Scan for the cell matching the given text and deliver its (x, y) coordinate at center. 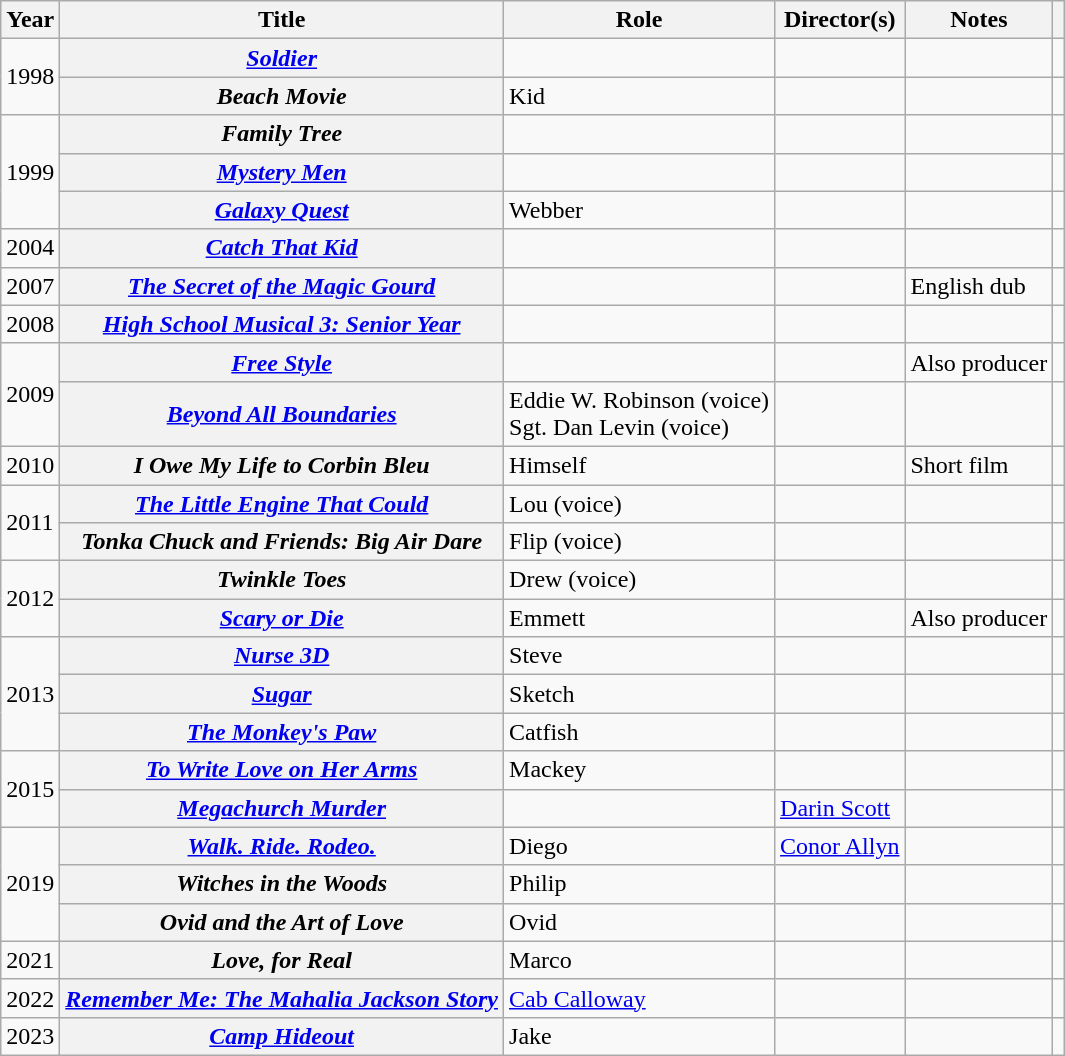
Himself (640, 465)
1998 (30, 77)
Kid (640, 96)
1999 (30, 172)
Flip (voice) (640, 542)
Tonka Chuck and Friends: Big Air Dare (282, 542)
Lou (voice) (640, 503)
Role (640, 20)
The Monkey's Paw (282, 732)
2011 (30, 522)
The Little Engine That Could (282, 503)
Free Style (282, 362)
I Owe My Life to Corbin Bleu (282, 465)
High School Musical 3: Senior Year (282, 324)
2023 (30, 1036)
Diego (640, 846)
The Secret of the Magic Gourd (282, 286)
Ovid and the Art of Love (282, 922)
2015 (30, 789)
Love, for Real (282, 960)
To Write Love on Her Arms (282, 770)
Beach Movie (282, 96)
Family Tree (282, 134)
2010 (30, 465)
Notes (979, 20)
Director(s) (840, 20)
Steve (640, 656)
Marco (640, 960)
Soldier (282, 58)
Short film (979, 465)
Galaxy Quest (282, 210)
Jake (640, 1036)
2022 (30, 998)
Catch That Kid (282, 248)
2007 (30, 286)
Year (30, 20)
Twinkle Toes (282, 580)
Nurse 3D (282, 656)
Philip (640, 884)
Cab Calloway (640, 998)
Scary or Die (282, 618)
Catfish (640, 732)
Walk. Ride. Rodeo. (282, 846)
2004 (30, 248)
Sugar (282, 694)
Sketch (640, 694)
Title (282, 20)
English dub (979, 286)
Conor Allyn (840, 846)
2008 (30, 324)
2019 (30, 884)
Mystery Men (282, 172)
2012 (30, 599)
Mackey (640, 770)
Beyond All Boundaries (282, 414)
Darin Scott (840, 808)
Witches in the Woods (282, 884)
2021 (30, 960)
Remember Me: The Mahalia Jackson Story (282, 998)
2009 (30, 394)
Ovid (640, 922)
2013 (30, 694)
Webber (640, 210)
Eddie W. Robinson (voice)Sgt. Dan Levin (voice) (640, 414)
Emmett (640, 618)
Camp Hideout (282, 1036)
Drew (voice) (640, 580)
Megachurch Murder (282, 808)
